Return the (x, y) coordinate for the center point of the cell that contains the specified text.  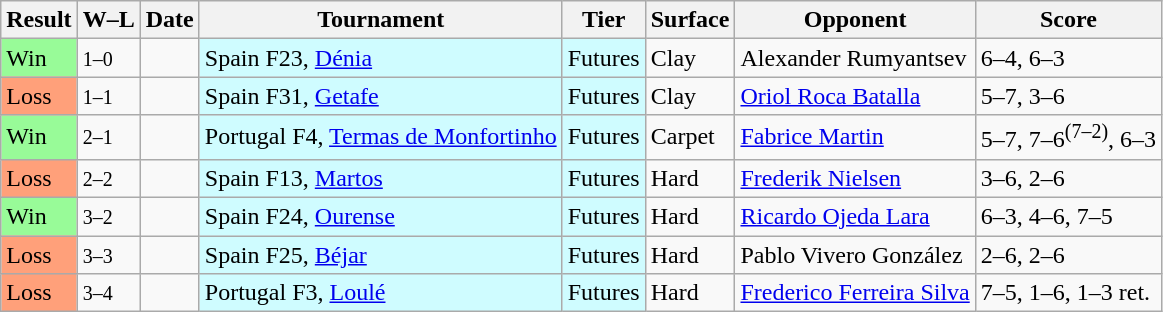
Tournament (380, 20)
1–0 (108, 58)
6–4, 6–3 (1068, 58)
Date (170, 20)
Ricardo Ojeda Lara (855, 217)
Result (39, 20)
Alexander Rumyantsev (855, 58)
Spain F25, Béjar (380, 255)
Tier (604, 20)
1–1 (108, 96)
Opponent (855, 20)
Oriol Roca Batalla (855, 96)
Spain F31, Getafe (380, 96)
Portugal F4, Termas de Monfortinho (380, 138)
5–7, 3–6 (1068, 96)
3–6, 2–6 (1068, 178)
6–3, 4–6, 7–5 (1068, 217)
W–L (108, 20)
Spain F24, Ourense (380, 217)
Score (1068, 20)
Carpet (690, 138)
7–5, 1–6, 1–3 ret. (1068, 293)
Pablo Vivero González (855, 255)
Spain F23, Dénia (380, 58)
3–2 (108, 217)
Frederico Ferreira Silva (855, 293)
Spain F13, Martos (380, 178)
5–7, 7–6(7–2), 6–3 (1068, 138)
Surface (690, 20)
Fabrice Martin (855, 138)
3–4 (108, 293)
2–6, 2–6 (1068, 255)
Frederik Nielsen (855, 178)
2–1 (108, 138)
Portugal F3, Loulé (380, 293)
2–2 (108, 178)
3–3 (108, 255)
